Pinpoint the cell where the given text exists, returning its [X, Y] midpoint coordinate. 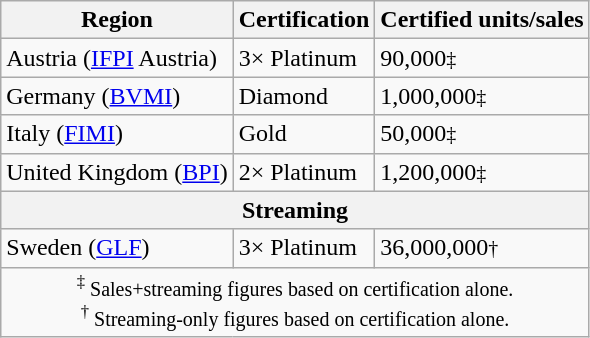
Streaming [295, 210]
36,000,000† [482, 248]
Germany (BVMI) [117, 96]
1,000,000‡ [482, 96]
United Kingdom (BPI) [117, 172]
50,000‡ [482, 134]
Certified units/sales [482, 20]
Italy (FIMI) [117, 134]
Gold [304, 134]
Austria (IFPI Austria) [117, 58]
1,200,000‡ [482, 172]
Sweden (GLF) [117, 248]
Certification [304, 20]
Region [117, 20]
90,000‡ [482, 58]
Diamond [304, 96]
‡ Sales+streaming figures based on certification alone.† Streaming-only figures based on certification alone. [295, 302]
2× Platinum [304, 172]
